Search for the cell housing the specified text and yield its [X, Y] center coordinate. 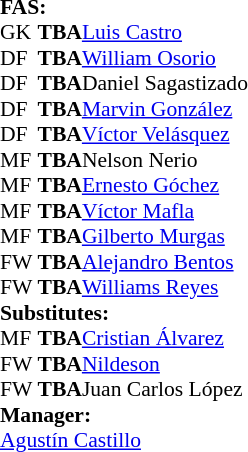
Daniel Sagastizado [165, 83]
Gilberto Murgas [165, 237]
Williams Reyes [165, 287]
William Osorio [165, 58]
Substitutes: [124, 313]
Víctor Velásquez [165, 135]
Víctor Mafla [165, 211]
Marvin González [165, 109]
Alejandro Bentos [165, 262]
Juan Carlos López [165, 389]
Ernesto Góchez [165, 185]
Luis Castro [165, 33]
GK [19, 33]
Nelson Nerio [165, 160]
Nildeson [165, 364]
Manager: [124, 415]
Cristian Álvarez [165, 339]
